Identify which cell holds the provided text, then report its [X, Y] central coordinate. 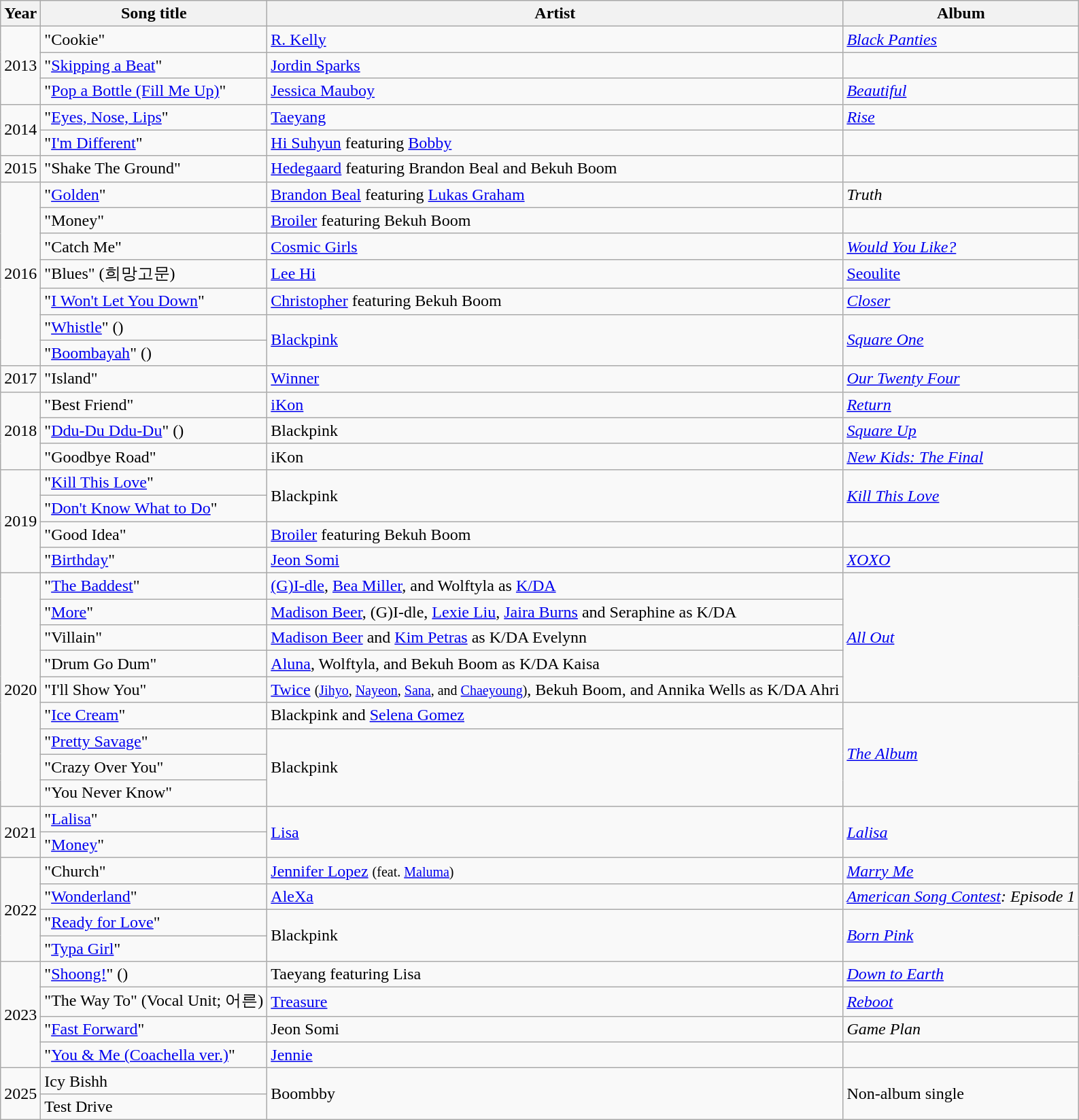
"Church" [154, 870]
"Best Friend" [154, 405]
Icy Bishh [154, 1081]
Hi Suhyun featuring Bobby [555, 143]
2020 [20, 690]
2022 [20, 909]
"Villain" [154, 638]
"Pretty Savage" [154, 741]
"Shoong!" () [154, 974]
Jordin Sparks [555, 65]
Lee Hi [555, 273]
"Blues" (희망고문) [154, 273]
Jennifer Lopez (feat. Maluma) [555, 870]
2021 [20, 832]
Brandon Beal featuring Lukas Graham [555, 194]
"More" [154, 612]
"Don't Know What to Do" [154, 508]
"Whistle" () [154, 327]
Madison Beer and Kim Petras as K/DA Evelynn [555, 638]
(G)I-dle, Bea Miller, and Wolftyla as K/DA [555, 586]
Cosmic Girls [555, 246]
Hedegaard featuring Brandon Beal and Bekuh Boom [555, 169]
2014 [20, 130]
The Album [961, 754]
Song title [154, 14]
Jessica Mauboy [555, 91]
Our Twenty Four [961, 379]
"Shake The Ground" [154, 169]
"Wonderland" [154, 896]
"Eyes, Nose, Lips" [154, 117]
Game Plan [961, 1029]
2015 [20, 169]
"You & Me (Coachella ver.)" [154, 1055]
"I'm Different" [154, 143]
"Island" [154, 379]
Rise [961, 117]
"Typa Girl" [154, 949]
AleXa [555, 896]
Black Panties [961, 39]
Square One [961, 340]
"Drum Go Dum" [154, 664]
2023 [20, 1015]
Kill This Love [961, 495]
Christopher featuring Bekuh Boom [555, 301]
"The Way To" (Vocal Unit; 어른) [154, 1002]
2013 [20, 65]
"Ddu-Du Ddu-Du" () [154, 430]
XOXO [961, 560]
Truth [961, 194]
Madison Beer, (G)I-dle, Lexie Liu, Jaira Burns and Seraphine as K/DA [555, 612]
2025 [20, 1093]
Blackpink and Selena Gomez [555, 715]
All Out [961, 638]
"Skipping a Beat" [154, 65]
Marry Me [961, 870]
Closer [961, 301]
Beautiful [961, 91]
"Boombayah" () [154, 353]
American Song Contest: Episode 1 [961, 896]
2018 [20, 430]
"Ice Cream" [154, 715]
"Catch Me" [154, 246]
New Kids: The Final [961, 456]
"Good Idea" [154, 534]
Seoulite [961, 273]
"Kill This Love" [154, 482]
Taeyang featuring Lisa [555, 974]
2017 [20, 379]
"Pop a Bottle (Fill Me Up)" [154, 91]
"You Never Know" [154, 793]
Twice (Jihyo, Nayeon, Sana, and Chaeyoung), Bekuh Boom, and Annika Wells as K/DA Ahri [555, 690]
Treasure [555, 1002]
"Goodbye Road" [154, 456]
"Golden" [154, 194]
Jennie [555, 1055]
"Birthday" [154, 560]
Down to Earth [961, 974]
"Ready for Love" [154, 922]
"Lalisa" [154, 819]
2016 [20, 273]
"I Won't Let You Down" [154, 301]
"The Baddest" [154, 586]
2019 [20, 521]
Return [961, 405]
Non-album single [961, 1093]
"I'll Show You" [154, 690]
Would You Like? [961, 246]
Reboot [961, 1002]
Boombby [555, 1093]
Lalisa [961, 832]
Lisa [555, 832]
Square Up [961, 430]
Test Drive [154, 1106]
Aluna, Wolftyla, and Bekuh Boom as K/DA Kaisa [555, 664]
Born Pink [961, 935]
Taeyang [555, 117]
R. Kelly [555, 39]
"Fast Forward" [154, 1029]
Album [961, 14]
Artist [555, 14]
"Crazy Over You" [154, 767]
Year [20, 14]
Winner [555, 379]
"Cookie" [154, 39]
